Locate the cell with the specified text and output its (x, y) center coordinate. 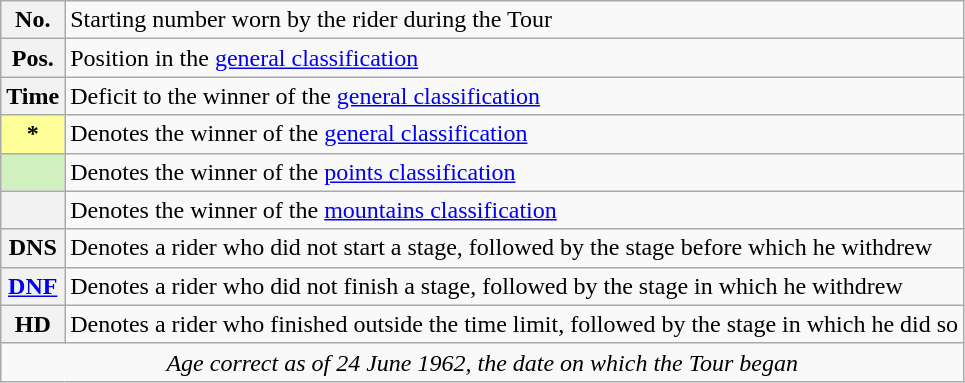
DNS (33, 248)
Denotes the winner of the mountains classification (514, 210)
Position in the general classification (514, 58)
HD (33, 324)
Time (33, 96)
Denotes a rider who did not finish a stage, followed by the stage in which he withdrew (514, 286)
Denotes a rider who did not start a stage, followed by the stage before which he withdrew (514, 248)
Denotes the winner of the general classification (514, 134)
* (33, 134)
Denotes the winner of the points classification (514, 172)
Denotes a rider who finished outside the time limit, followed by the stage in which he did so (514, 324)
Pos. (33, 58)
DNF (33, 286)
Deficit to the winner of the general classification (514, 96)
No. (33, 20)
Age correct as of 24 June 1962, the date on which the Tour began (482, 362)
Starting number worn by the rider during the Tour (514, 20)
